Return the [X, Y] coordinate for the center point of the cell that contains the specified text.  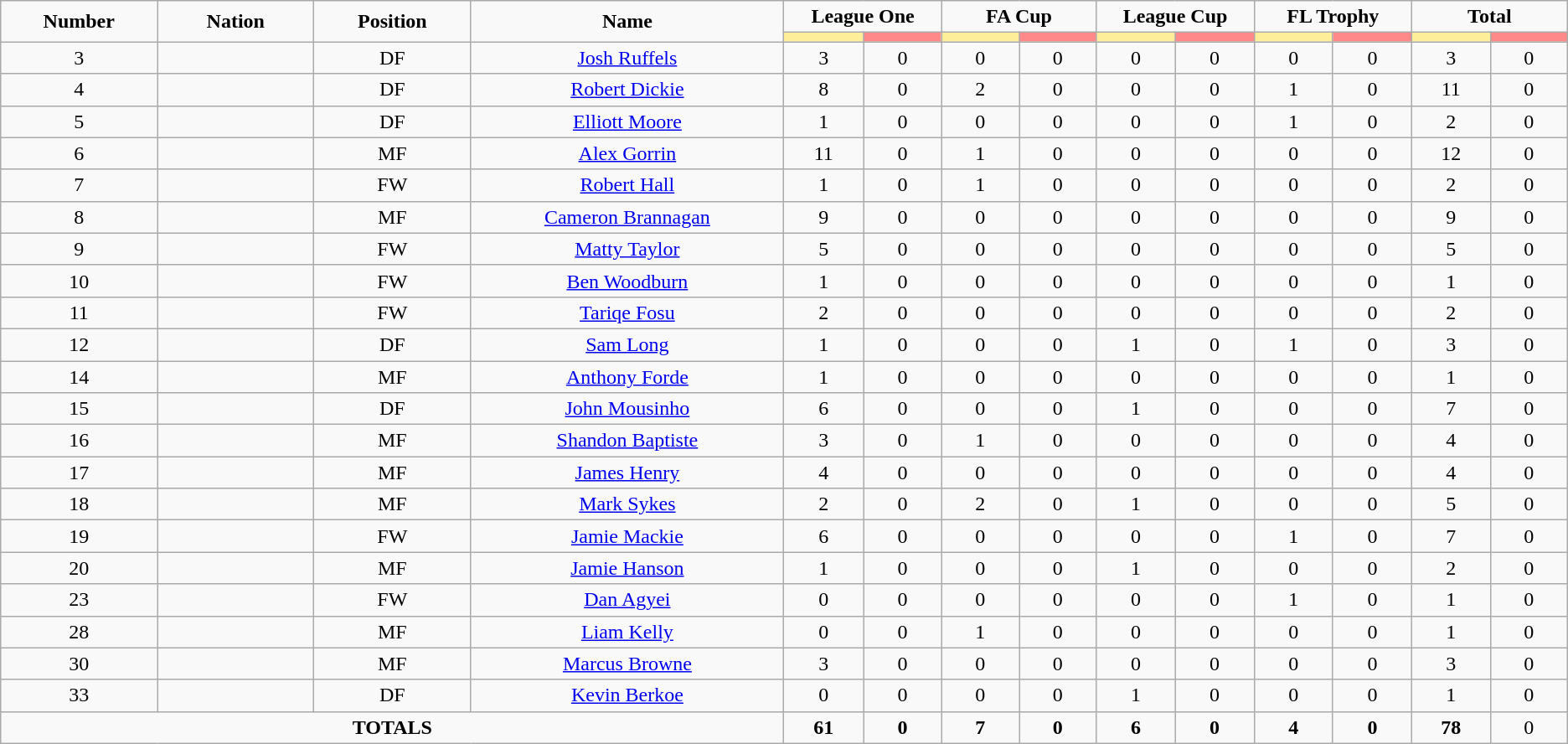
Sam Long [627, 344]
Liam Kelly [627, 632]
23 [79, 600]
Jamie Mackie [627, 536]
FA Cup [1019, 17]
League Cup [1175, 17]
Jamie Hanson [627, 568]
TOTALS [392, 727]
Ben Woodburn [627, 281]
Matty Taylor [627, 249]
Mark Sykes [627, 504]
78 [1451, 727]
Marcus Browne [627, 664]
10 [79, 281]
30 [79, 664]
Kevin Berkoe [627, 695]
Nation [236, 22]
Name [627, 22]
14 [79, 376]
Josh Ruffels [627, 58]
Alex Gorrin [627, 153]
Cameron Brannagan [627, 217]
Total [1489, 17]
Dan Agyei [627, 600]
Robert Dickie [627, 90]
18 [79, 504]
John Mousinho [627, 409]
Position [392, 22]
17 [79, 473]
Shandon Baptiste [627, 441]
Tariqe Fosu [627, 313]
19 [79, 536]
Number [79, 22]
Anthony Forde [627, 376]
League One [863, 17]
33 [79, 695]
James Henry [627, 473]
15 [79, 409]
28 [79, 632]
Robert Hall [627, 185]
Elliott Moore [627, 121]
FL Trophy [1333, 17]
61 [824, 727]
16 [79, 441]
20 [79, 568]
